Locate the cell with the specified text and output its (x, y) center coordinate. 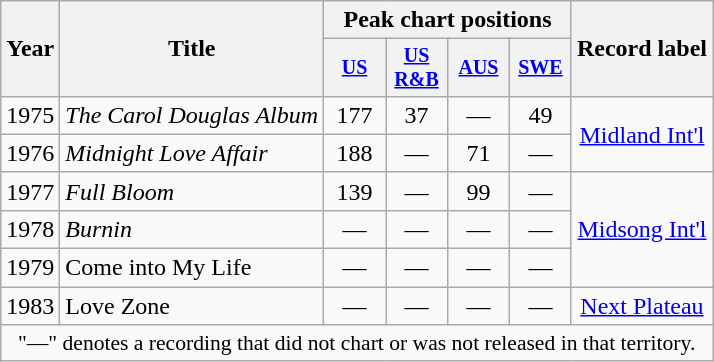
AUS (479, 68)
"—" denotes a recording that did not chart or was not released in that territory. (357, 343)
US (355, 68)
1977 (30, 191)
1979 (30, 268)
177 (355, 115)
The Carol Douglas Album (192, 115)
49 (540, 115)
139 (355, 191)
Midsong Int'l (642, 229)
Peak chart positions (448, 20)
Title (192, 49)
1983 (30, 306)
188 (355, 153)
1975 (30, 115)
Year (30, 49)
Midland Int'l (642, 134)
Come into My Life (192, 268)
37 (417, 115)
Love Zone (192, 306)
Burnin (192, 229)
1976 (30, 153)
1978 (30, 229)
99 (479, 191)
71 (479, 153)
SWE (540, 68)
Record label (642, 49)
USR&B (417, 68)
Midnight Love Affair (192, 153)
Full Bloom (192, 191)
Next Plateau (642, 306)
